Output the [x, y] coordinate of the center of the cell containing the given text.  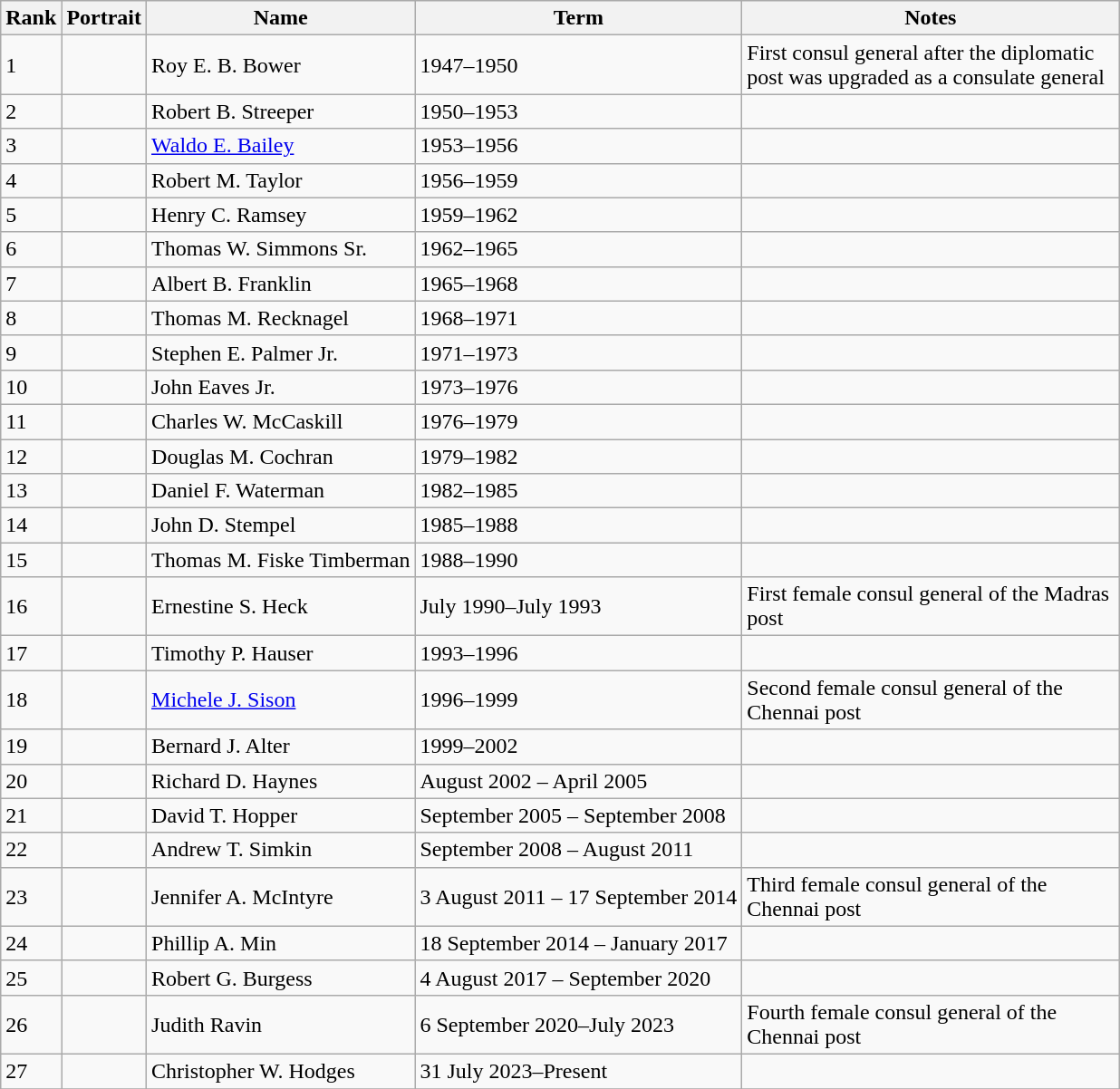
1985–1988 [578, 525]
Thomas W. Simmons Sr. [281, 249]
July 1990–July 1993 [578, 607]
17 [31, 653]
18 [31, 699]
Rank [31, 18]
Christopher W. Hodges [281, 1071]
September 2008 – August 2011 [578, 850]
John D. Stempel [281, 525]
August 2002 – April 2005 [578, 781]
1976–1979 [578, 421]
1993–1996 [578, 653]
1982–1985 [578, 491]
1 [31, 65]
23 [31, 897]
Douglas M. Cochran [281, 456]
1956–1959 [578, 180]
Ernestine S. Heck [281, 607]
Portrait [104, 18]
3 [31, 146]
Daniel F. Waterman [281, 491]
1973–1976 [578, 387]
6 [31, 249]
4 [31, 180]
1996–1999 [578, 699]
Andrew T. Simkin [281, 850]
21 [31, 815]
1999–2002 [578, 747]
Jennifer A. McIntyre [281, 897]
26 [31, 1024]
2 [31, 111]
Richard D. Haynes [281, 781]
Robert G. Burgess [281, 978]
Roy E. B. Bower [281, 65]
9 [31, 352]
3 August 2011 – 17 September 2014 [578, 897]
Michele J. Sison [281, 699]
18 September 2014 – January 2017 [578, 943]
1947–1950 [578, 65]
1962–1965 [578, 249]
1953–1956 [578, 146]
Bernard J. Alter [281, 747]
September 2005 – September 2008 [578, 815]
1979–1982 [578, 456]
22 [31, 850]
Waldo E. Bailey [281, 146]
Robert M. Taylor [281, 180]
19 [31, 747]
Fourth female consul general of the Chennai post [931, 1024]
1965–1968 [578, 284]
Thomas M. Fiske Timberman [281, 560]
Stephen E. Palmer Jr. [281, 352]
1971–1973 [578, 352]
1959–1962 [578, 215]
14 [31, 525]
Term [578, 18]
16 [31, 607]
Second female consul general of the Chennai post [931, 699]
Phillip A. Min [281, 943]
Timothy P. Hauser [281, 653]
20 [31, 781]
5 [31, 215]
John Eaves Jr. [281, 387]
25 [31, 978]
1988–1990 [578, 560]
8 [31, 318]
First consul general after the diplomatic post was upgraded as a consulate general [931, 65]
6 September 2020–July 2023 [578, 1024]
Third female consul general of the Chennai post [931, 897]
David T. Hopper [281, 815]
12 [31, 456]
31 July 2023–Present [578, 1071]
Name [281, 18]
Charles W. McCaskill [281, 421]
1968–1971 [578, 318]
First female consul general of the Madras post [931, 607]
Robert B. Streeper [281, 111]
Notes [931, 18]
27 [31, 1071]
15 [31, 560]
Albert B. Franklin [281, 284]
13 [31, 491]
4 August 2017 – September 2020 [578, 978]
11 [31, 421]
24 [31, 943]
Thomas M. Recknagel [281, 318]
Henry C. Ramsey [281, 215]
1950–1953 [578, 111]
7 [31, 284]
Judith Ravin [281, 1024]
10 [31, 387]
